From the cell containing the given text, extract its center point as [X, Y] coordinate. 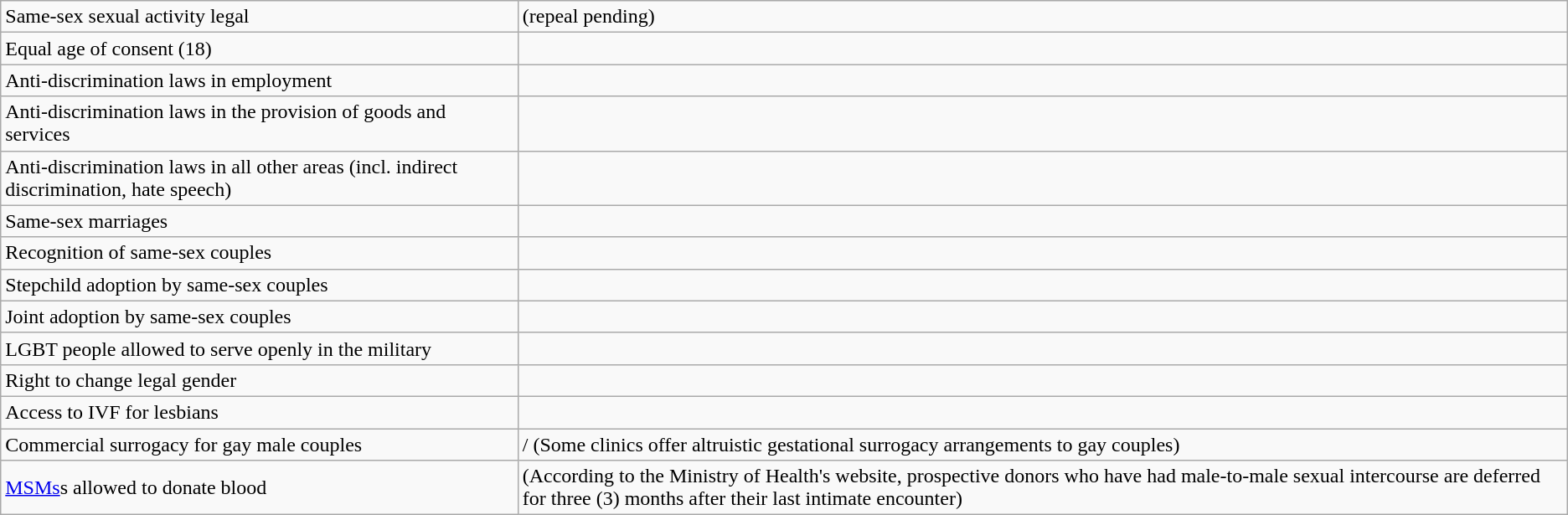
(repeal pending) [1042, 17]
Anti-discrimination laws in all other areas (incl. indirect discrimination, hate speech) [260, 178]
Access to IVF for lesbians [260, 412]
MSMss allowed to donate blood [260, 487]
Commercial surrogacy for gay male couples [260, 445]
Recognition of same-sex couples [260, 253]
Right to change legal gender [260, 380]
Anti-discrimination laws in employment [260, 80]
Same-sex sexual activity legal [260, 17]
Equal age of consent (18) [260, 49]
LGBT people allowed to serve openly in the military [260, 348]
Same-sex marriages [260, 221]
Joint adoption by same-sex couples [260, 317]
Anti-discrimination laws in the provision of goods and services [260, 124]
Stepchild adoption by same-sex couples [260, 285]
/ (Some clinics offer altruistic gestational surrogacy arrangements to gay couples) [1042, 445]
